Locate the cell with the specified text and output its [X, Y] center coordinate. 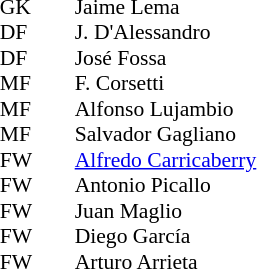
Antonio Picallo [166, 185]
J. D'Alessandro [166, 33]
Juan Maglio [166, 211]
Diego García [166, 237]
F. Corsetti [166, 83]
Alfredo Carricaberry [166, 160]
Salvador Gagliano [166, 135]
José Fossa [166, 58]
Alfonso Lujambio [166, 109]
